Provide the [x, y] coordinate of the cell's center where the given text is located.  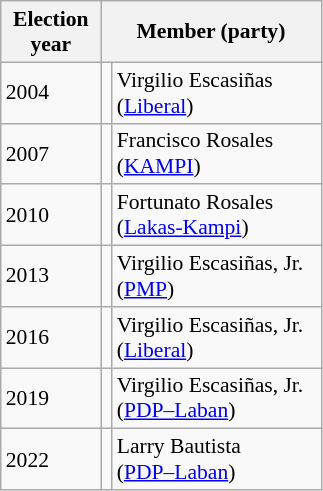
2010 [51, 216]
Electionyear [51, 32]
2007 [51, 154]
2004 [51, 92]
Larry Bautista(PDP–Laban) [216, 460]
2016 [51, 338]
Fortunato Rosales(Lakas-Kampi) [216, 216]
Virgilio Escasiñas, Jr.(Liberal) [216, 338]
2019 [51, 398]
2013 [51, 276]
Virgilio Escasiñas(Liberal) [216, 92]
Virgilio Escasiñas, Jr.(PMP) [216, 276]
2022 [51, 460]
Virgilio Escasiñas, Jr.(PDP–Laban) [216, 398]
Francisco Rosales(KAMPI) [216, 154]
Member (party) [211, 32]
